For the text-containing cell, return its midpoint in [x, y] coordinate format. 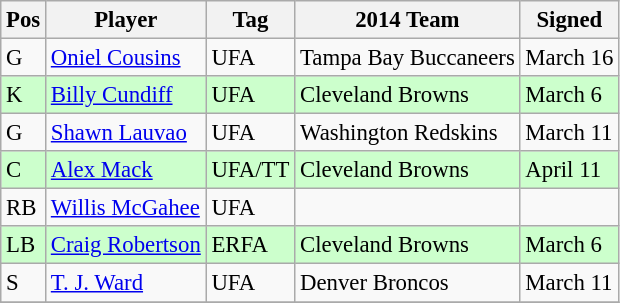
Tag [250, 20]
Craig Robertson [126, 245]
K [24, 95]
Denver Broncos [408, 283]
ERFA [250, 245]
Shawn Lauvao [126, 133]
Willis McGahee [126, 208]
March 16 [570, 58]
April 11 [570, 170]
2014 Team [408, 20]
S [24, 283]
C [24, 170]
Billy Cundiff [126, 95]
RB [24, 208]
Washington Redskins [408, 133]
Pos [24, 20]
Player [126, 20]
T. J. Ward [126, 283]
Tampa Bay Buccaneers [408, 58]
Signed [570, 20]
LB [24, 245]
UFA/TT [250, 170]
Oniel Cousins [126, 58]
Alex Mack [126, 170]
